Identify which cell holds the provided text, then report its [X, Y] central coordinate. 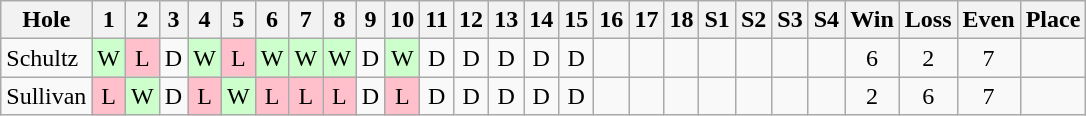
17 [646, 20]
14 [542, 20]
Even [988, 20]
3 [173, 20]
16 [612, 20]
Loss [928, 20]
S2 [753, 20]
1 [109, 20]
S4 [826, 20]
8 [340, 20]
9 [370, 20]
S1 [717, 20]
S3 [790, 20]
Schultz [46, 58]
11 [437, 20]
5 [238, 20]
Hole [46, 20]
Win [872, 20]
4 [205, 20]
18 [682, 20]
12 [472, 20]
Sullivan [46, 96]
15 [576, 20]
Place [1053, 20]
13 [506, 20]
10 [402, 20]
